Search for the cell housing the specified text and yield its (X, Y) center coordinate. 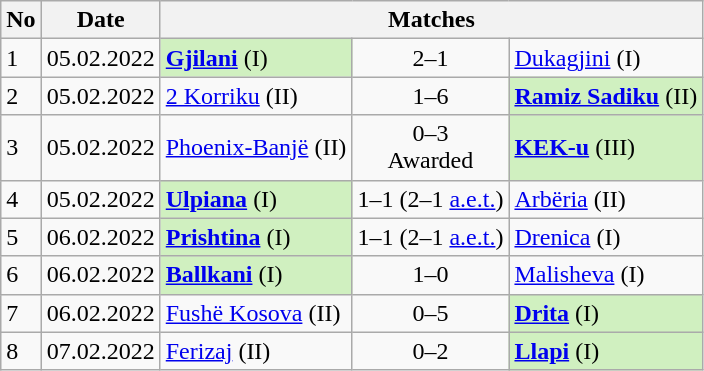
Ballkani (I) (256, 275)
Drita (I) (606, 313)
2–1 (430, 58)
Arbëria (II) (606, 199)
8 (21, 351)
Gjilani (I) (256, 58)
5 (21, 237)
Malisheva (I) (606, 275)
Date (100, 20)
Ramiz Sadiku (II) (606, 96)
KEK-u (III) (606, 148)
4 (21, 199)
Dukagjini (I) (606, 58)
Phoenix-Banjë (II) (256, 148)
Fushë Kosova (II) (256, 313)
0–5 (430, 313)
6 (21, 275)
1 (21, 58)
Ferizaj (II) (256, 351)
7 (21, 313)
2 Korriku (II) (256, 96)
Drenica (I) (606, 237)
Prishtina (I) (256, 237)
3 (21, 148)
Matches (431, 20)
0–3Awarded (430, 148)
0–2 (430, 351)
Ulpiana (I) (256, 199)
Llapi (I) (606, 351)
1–6 (430, 96)
07.02.2022 (100, 351)
1–0 (430, 275)
No (21, 20)
2 (21, 96)
